From the cell containing the given text, extract its center point as (x, y) coordinate. 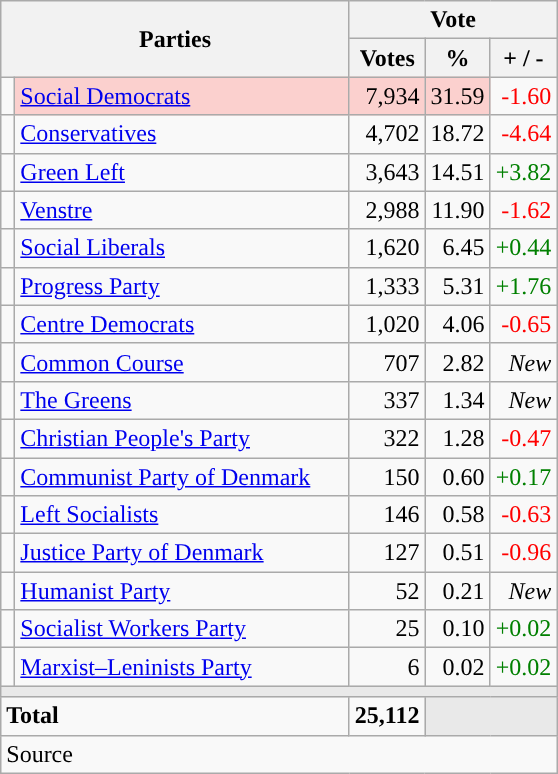
25 (387, 629)
Progress Party (182, 286)
0.21 (458, 591)
+1.76 (524, 286)
337 (387, 400)
-0.47 (524, 438)
11.90 (458, 210)
52 (387, 591)
Venstre (182, 210)
+0.17 (524, 477)
Total (176, 716)
1,020 (387, 324)
1,333 (387, 286)
707 (387, 362)
Socialist Workers Party (182, 629)
1.34 (458, 400)
18.72 (458, 134)
150 (387, 477)
31.59 (458, 96)
1,620 (387, 248)
Source (279, 754)
7,934 (387, 96)
2.82 (458, 362)
Humanist Party (182, 591)
0.51 (458, 553)
0.10 (458, 629)
-4.64 (524, 134)
6 (387, 667)
322 (387, 438)
3,643 (387, 172)
Votes (387, 58)
0.02 (458, 667)
+0.44 (524, 248)
Social Democrats (182, 96)
4.06 (458, 324)
Social Liberals (182, 248)
Green Left (182, 172)
-1.60 (524, 96)
The Greens (182, 400)
Christian People's Party (182, 438)
Common Course (182, 362)
+ / - (524, 58)
% (458, 58)
-0.65 (524, 324)
127 (387, 553)
Marxist–Leninists Party (182, 667)
Centre Democrats (182, 324)
2,988 (387, 210)
-0.63 (524, 515)
Vote (452, 20)
0.58 (458, 515)
0.60 (458, 477)
5.31 (458, 286)
25,112 (387, 716)
Conservatives (182, 134)
-1.62 (524, 210)
Communist Party of Denmark (182, 477)
4,702 (387, 134)
Left Socialists (182, 515)
146 (387, 515)
1.28 (458, 438)
-0.96 (524, 553)
6.45 (458, 248)
Parties (176, 39)
14.51 (458, 172)
+3.82 (524, 172)
Justice Party of Denmark (182, 553)
